Provide the [x, y] coordinate of the cell's center where the given text is located.  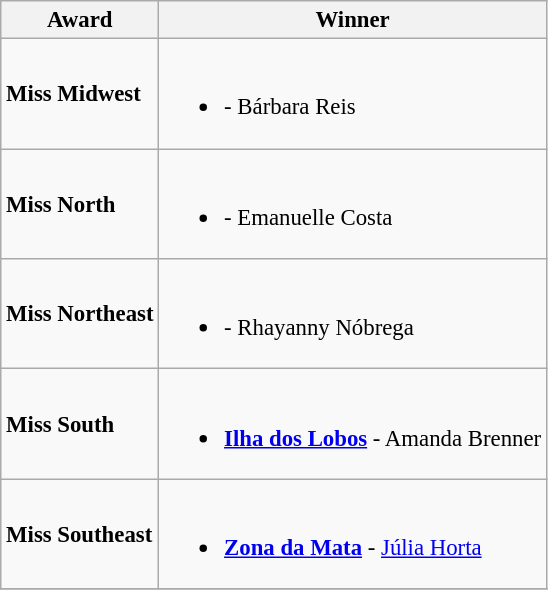
Miss Southeast [80, 534]
Miss Midwest [80, 94]
- Emanuelle Costa [353, 204]
- Bárbara Reis [353, 94]
Miss Northeast [80, 314]
Miss South [80, 424]
Miss North [80, 204]
Award [80, 20]
Zona da Mata - Júlia Horta [353, 534]
Winner [353, 20]
- Rhayanny Nóbrega [353, 314]
Ilha dos Lobos - Amanda Brenner [353, 424]
